Determine the [x, y] coordinate at the center of the cell enclosing the given text.  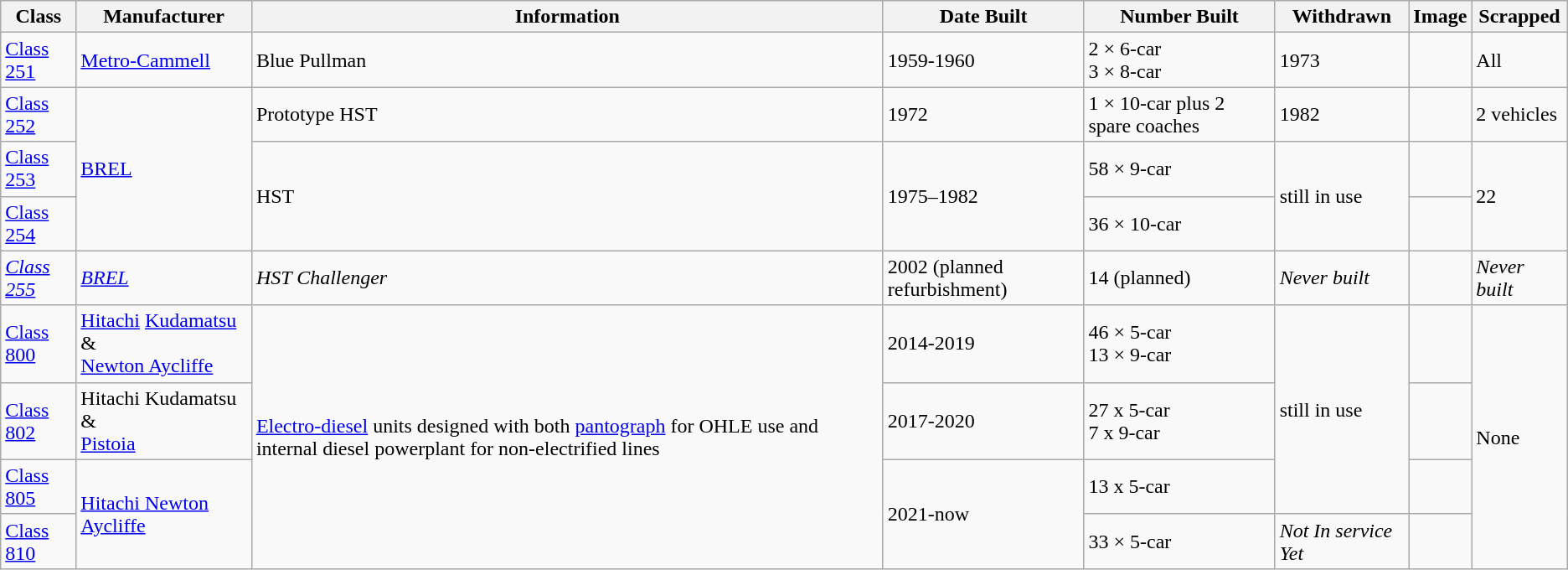
2002 (planned refurbishment) [983, 278]
1973 [1342, 60]
Class 254 [39, 223]
Class 251 [39, 60]
2014-2019 [983, 344]
58 × 9-car [1179, 169]
Class 805 [39, 486]
Class 802 [39, 421]
None [1519, 437]
27 x 5-car7 x 9-car [1179, 421]
1975–1982 [983, 196]
Class 810 [39, 541]
Class [39, 17]
1 × 10-car plus 2 spare coaches [1179, 114]
46 × 5-car13 × 9-car [1179, 344]
Class 800 [39, 344]
Hitachi Kudamatsu &Pistoia [164, 421]
Class 253 [39, 169]
1972 [983, 114]
HST [567, 196]
Electro-diesel units designed with both pantograph for OHLE use and internal diesel powerplant for non-electrified lines [567, 437]
Hitachi Kudamatsu &Newton Aycliffe [164, 344]
All [1519, 60]
33 × 5-car [1179, 541]
1982 [1342, 114]
Metro-Cammell [164, 60]
Manufacturer [164, 17]
Not In service Yet [1342, 541]
Image [1441, 17]
Blue Pullman [567, 60]
Class 255 [39, 278]
Number Built [1179, 17]
HST Challenger [567, 278]
36 × 10-car [1179, 223]
2 vehicles [1519, 114]
Withdrawn [1342, 17]
Scrapped [1519, 17]
2 × 6-car3 × 8-car [1179, 60]
2017-2020 [983, 421]
14 (planned) [1179, 278]
1959-1960 [983, 60]
Hitachi Newton Aycliffe [164, 514]
2021-now [983, 514]
Date Built [983, 17]
Prototype HST [567, 114]
22 [1519, 196]
Information [567, 17]
Class 252 [39, 114]
13 x 5-car [1179, 486]
